Provide the [X, Y] coordinate of the cell's center where the given text is located.  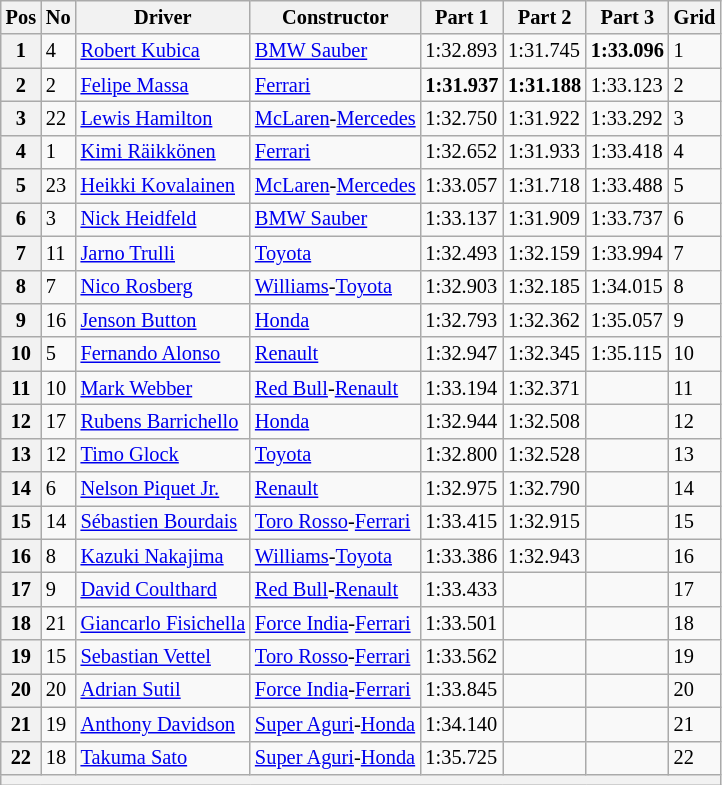
1:31.909 [544, 219]
Anthony Davidson [163, 724]
David Coulthard [163, 589]
1:35.115 [628, 354]
No [58, 17]
1:33.994 [628, 253]
1:35.725 [462, 758]
Kimi Räikkönen [163, 152]
1:33.562 [462, 657]
1:31.933 [544, 152]
Felipe Massa [163, 85]
1:32.943 [544, 556]
1:32.652 [462, 152]
Giancarlo Fisichella [163, 623]
1:34.140 [462, 724]
1:31.718 [544, 186]
1:32.915 [544, 522]
Nick Heidfeld [163, 219]
Mark Webber [163, 388]
1:33.194 [462, 388]
Lewis Hamilton [163, 118]
Sebastian Vettel [163, 657]
Grid [695, 17]
1:33.488 [628, 186]
Rubens Barrichello [163, 421]
1:33.415 [462, 522]
1:33.292 [628, 118]
1:33.386 [462, 556]
1:32.800 [462, 455]
1:32.793 [462, 320]
1:33.418 [628, 152]
1:32.903 [462, 287]
1:32.345 [544, 354]
1:31.922 [544, 118]
1:34.015 [628, 287]
Sébastien Bourdais [163, 522]
1:33.096 [628, 51]
Heikki Kovalainen [163, 186]
1:33.137 [462, 219]
Jarno Trulli [163, 253]
Adrian Sutil [163, 690]
1:32.944 [462, 421]
Nelson Piquet Jr. [163, 489]
1:32.750 [462, 118]
1:32.947 [462, 354]
Takuma Sato [163, 758]
1:33.501 [462, 623]
1:33.123 [628, 85]
1:33.737 [628, 219]
1:32.371 [544, 388]
Part 3 [628, 17]
1:32.493 [462, 253]
1:35.057 [628, 320]
1:31.745 [544, 51]
Nico Rosberg [163, 287]
Timo Glock [163, 455]
1:33.433 [462, 589]
1:32.975 [462, 489]
Pos [21, 17]
1:31.937 [462, 85]
Kazuki Nakajima [163, 556]
1:33.057 [462, 186]
23 [58, 186]
1:32.790 [544, 489]
1:32.528 [544, 455]
1:32.185 [544, 287]
1:32.362 [544, 320]
1:31.188 [544, 85]
Robert Kubica [163, 51]
Fernando Alonso [163, 354]
Part 2 [544, 17]
Jenson Button [163, 320]
1:32.893 [462, 51]
1:32.159 [544, 253]
Constructor [335, 17]
Driver [163, 17]
Part 1 [462, 17]
1:33.845 [462, 690]
1:32.508 [544, 421]
